Provide the [x, y] coordinate of the cell's center where the given text is located.  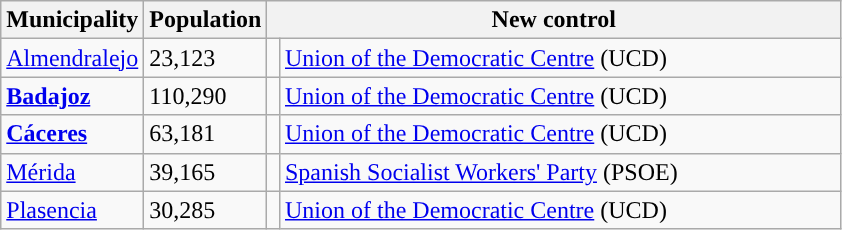
New control [554, 20]
23,123 [206, 58]
Mérida [72, 172]
Municipality [72, 20]
Population [206, 20]
39,165 [206, 172]
Almendralejo [72, 58]
30,285 [206, 210]
Badajoz [72, 96]
Plasencia [72, 210]
Cáceres [72, 134]
110,290 [206, 96]
Spanish Socialist Workers' Party (PSOE) [560, 172]
63,181 [206, 134]
